Pinpoint the cell where the given text exists, returning its (X, Y) midpoint coordinate. 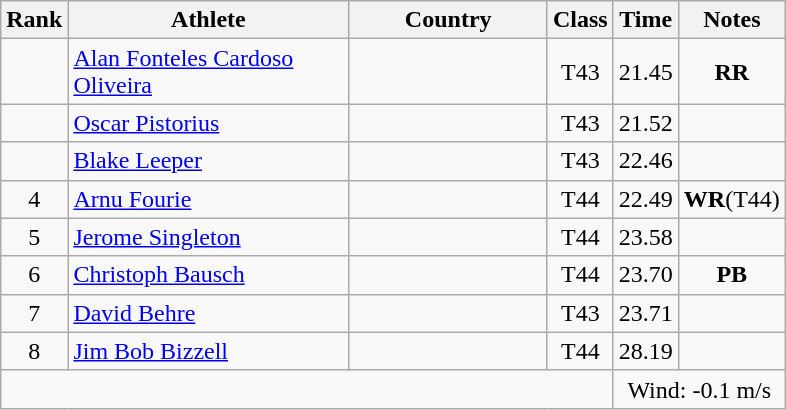
28.19 (646, 351)
22.46 (646, 161)
5 (34, 237)
6 (34, 275)
Christoph Bausch (208, 275)
Jim Bob Bizzell (208, 351)
8 (34, 351)
Jerome Singleton (208, 237)
21.45 (646, 72)
Country (448, 20)
PB (732, 275)
Athlete (208, 20)
Class (580, 20)
23.71 (646, 313)
Wind: -0.1 m/s (699, 389)
Notes (732, 20)
21.52 (646, 123)
Time (646, 20)
Alan Fonteles Cardoso Oliveira (208, 72)
22.49 (646, 199)
Arnu Fourie (208, 199)
Blake Leeper (208, 161)
RR (732, 72)
WR(T44) (732, 199)
23.58 (646, 237)
Oscar Pistorius (208, 123)
23.70 (646, 275)
4 (34, 199)
7 (34, 313)
Rank (34, 20)
David Behre (208, 313)
